Return [x, y] of the center of cell containing provided text 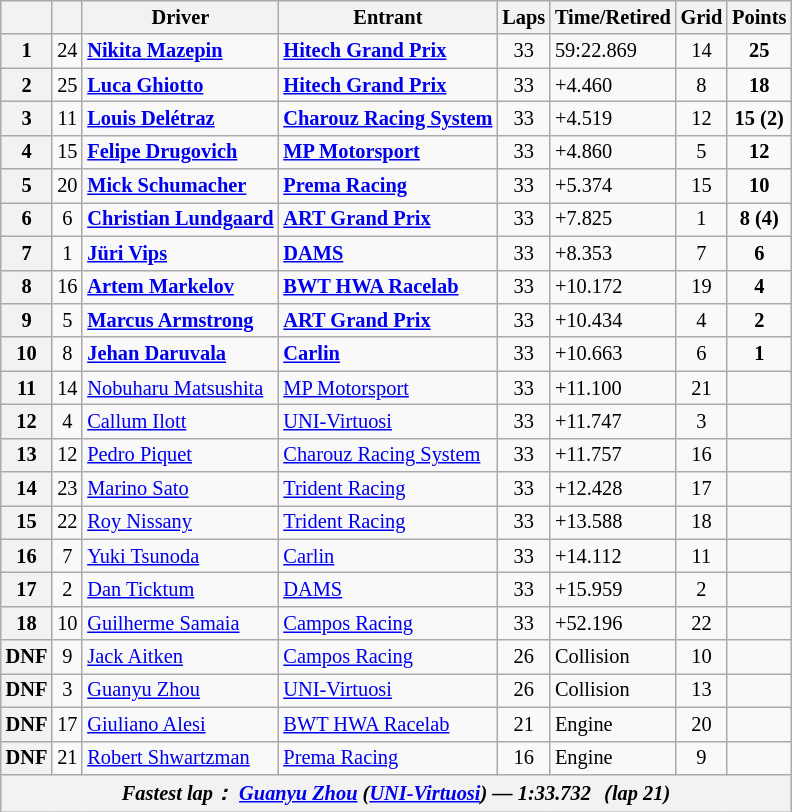
Fastest lap： Guanyu Zhou (UNI-Virtuosi) — 1:33.732（lap 21) [396, 792]
Nikita Mazepin [180, 51]
Jehan Daruvala [180, 354]
Marcus Armstrong [180, 320]
Driver [180, 17]
+10.172 [613, 287]
Artem Markelov [180, 287]
Dan Ticktum [180, 589]
+10.434 [613, 320]
+4.860 [613, 152]
+4.519 [613, 118]
Laps [524, 17]
+5.374 [613, 186]
Marino Sato [180, 489]
Giuliano Alesi [180, 724]
Mick Schumacher [180, 186]
19 [702, 287]
+13.588 [613, 522]
Louis Delétraz [180, 118]
Time/Retired [613, 17]
+8.353 [613, 253]
+15.959 [613, 589]
Entrant [388, 17]
+4.460 [613, 85]
Robert Shwartzman [180, 758]
8 (4) [759, 219]
Nobuharu Matsushita [180, 388]
+14.112 [613, 556]
Roy Nissany [180, 522]
+11.757 [613, 455]
15 (2) [759, 118]
Pedro Piquet [180, 455]
Jack Aitken [180, 657]
+12.428 [613, 489]
Guilherme Samaia [180, 623]
24 [67, 51]
+7.825 [613, 219]
Yuki Tsunoda [180, 556]
Guanyu Zhou [180, 690]
59:22.869 [613, 51]
Grid [702, 17]
Christian Lundgaard [180, 219]
+52.196 [613, 623]
Felipe Drugovich [180, 152]
Luca Ghiotto [180, 85]
Callum Ilott [180, 421]
+10.663 [613, 354]
Points [759, 17]
Jüri Vips [180, 253]
+11.747 [613, 421]
+11.100 [613, 388]
23 [67, 489]
